Return the (x, y) coordinate for the center point of the cell that contains the specified text.  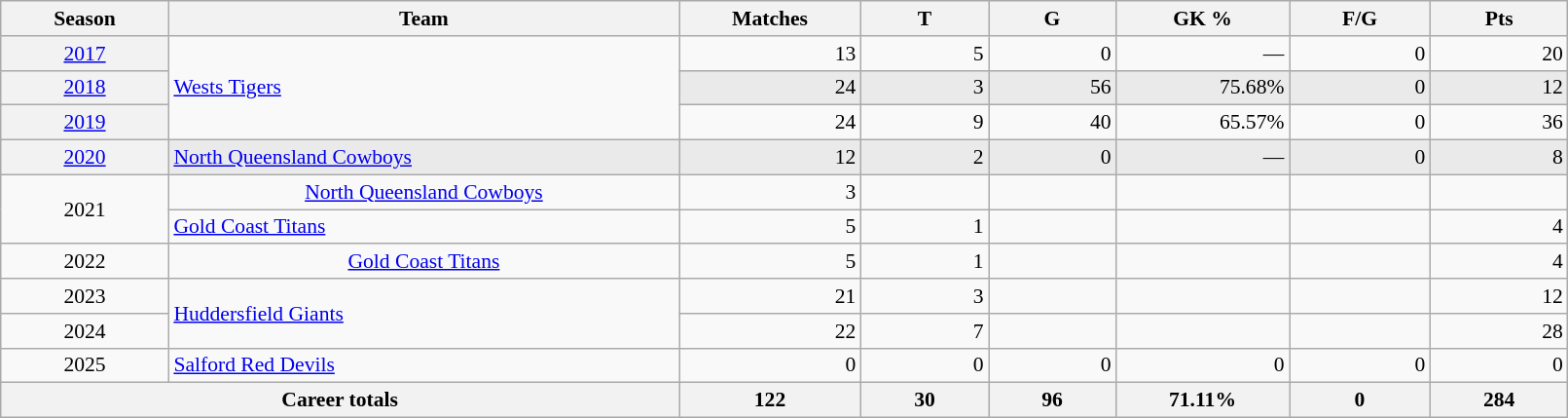
7 (925, 331)
13 (771, 54)
2018 (86, 88)
Wests Tigers (423, 88)
Season (86, 19)
Salford Red Devils (423, 365)
22 (771, 331)
21 (771, 296)
40 (1053, 123)
71.11% (1203, 400)
75.68% (1203, 88)
2023 (86, 296)
9 (925, 123)
30 (925, 400)
2019 (86, 123)
56 (1053, 88)
Career totals (341, 400)
2021 (86, 209)
Huddersfield Giants (423, 314)
20 (1499, 54)
Matches (771, 19)
2025 (86, 365)
2017 (86, 54)
Team (423, 19)
96 (1053, 400)
T (925, 19)
284 (1499, 400)
122 (771, 400)
Pts (1499, 19)
F/G (1359, 19)
36 (1499, 123)
GK % (1203, 19)
65.57% (1203, 123)
2024 (86, 331)
2022 (86, 262)
28 (1499, 331)
2 (925, 158)
2020 (86, 158)
G (1053, 19)
8 (1499, 158)
